Detect which cell encompasses the target text, then output its (x, y) center coordinate. 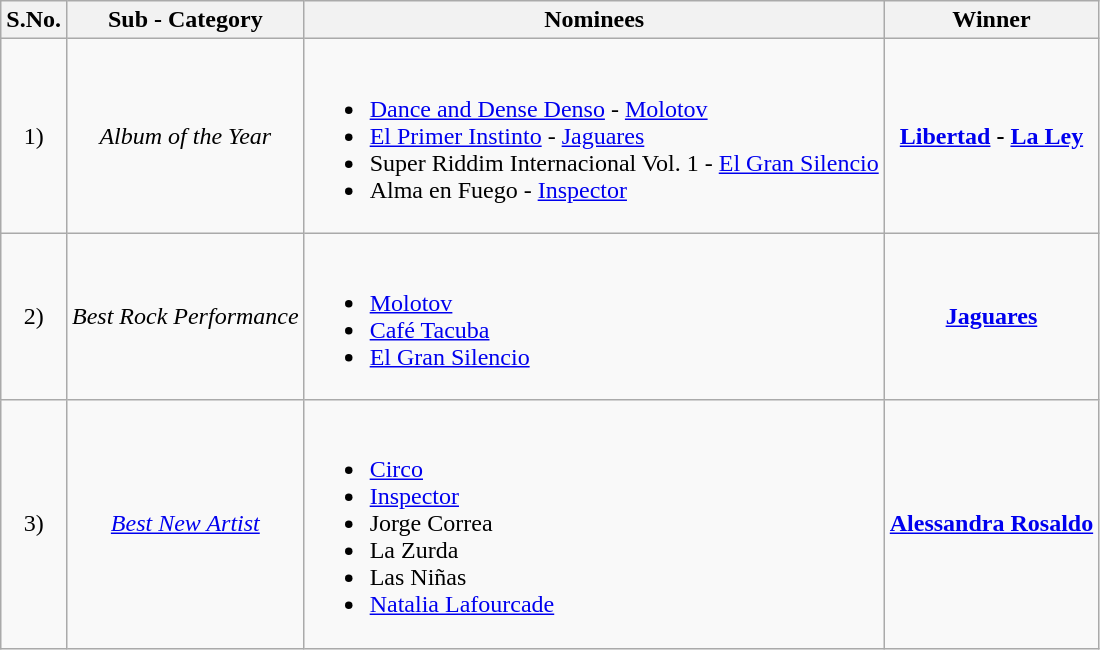
Dance and Dense Denso - MolotovEl Primer Instinto - JaguaresSuper Riddim Internacional Vol. 1 - El Gran SilencioAlma en Fuego - Inspector (594, 136)
Libertad - La Ley (991, 136)
Best New Artist (185, 524)
Jaguares (991, 316)
Album of the Year (185, 136)
S.No. (34, 20)
Alessandra Rosaldo (991, 524)
Winner (991, 20)
1) (34, 136)
2) (34, 316)
CircoInspectorJorge CorreaLa ZurdaLas NiñasNatalia Lafourcade (594, 524)
Best Rock Performance (185, 316)
3) (34, 524)
Nominees (594, 20)
MolotovCafé TacubaEl Gran Silencio (594, 316)
Sub - Category (185, 20)
